Return (x, y) of the center of cell containing provided text 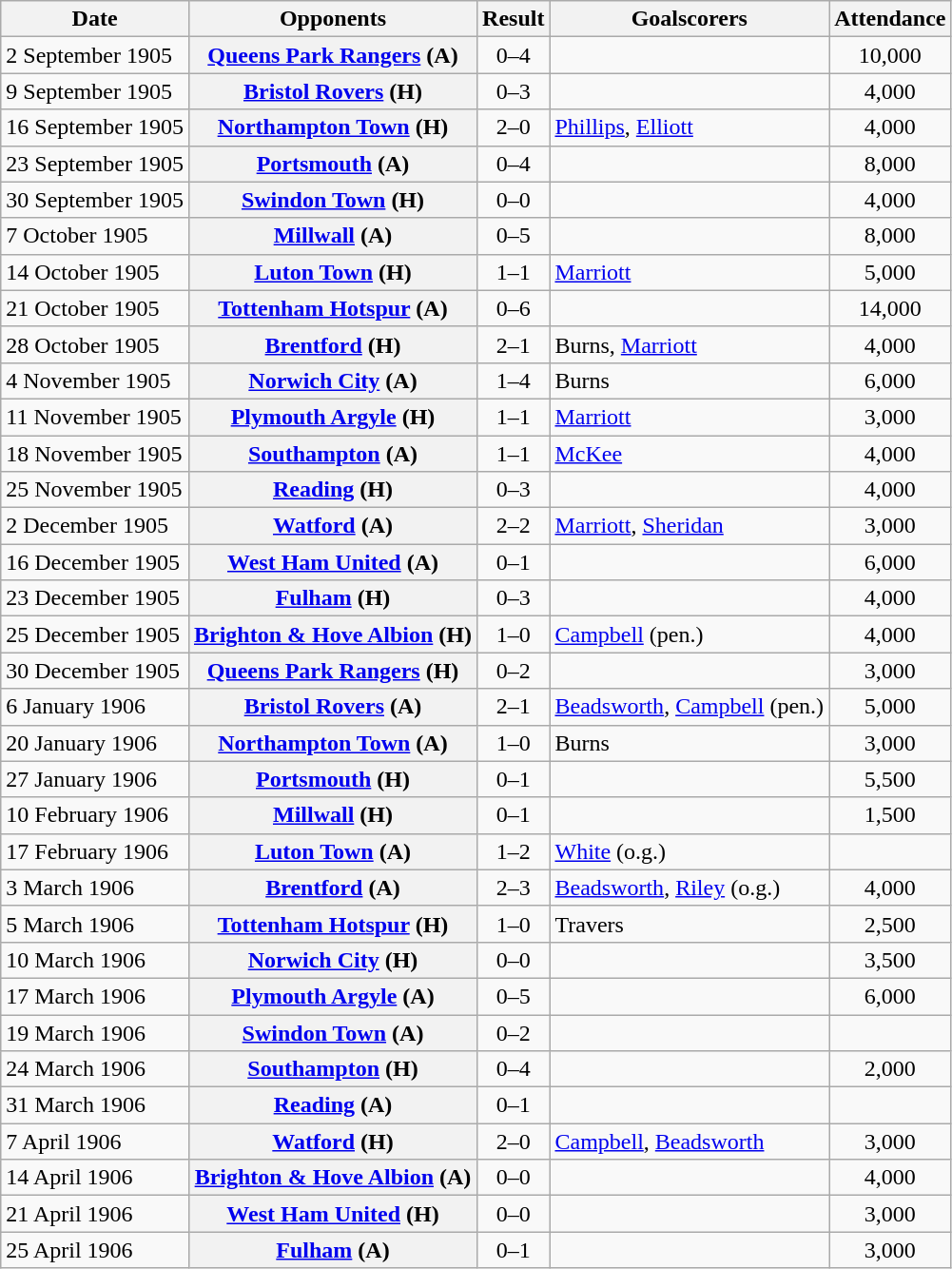
Norwich City (A) (333, 381)
West Ham United (A) (333, 562)
14 October 1905 (95, 272)
18 November 1905 (95, 454)
Marriott, Sheridan (690, 526)
Watford (A) (333, 526)
10 February 1906 (95, 815)
1–2 (514, 851)
27 January 1906 (95, 779)
Fulham (A) (333, 1250)
5 March 1906 (95, 924)
2,000 (890, 1069)
Date (95, 19)
Swindon Town (A) (333, 1032)
Queens Park Rangers (A) (333, 55)
McKee (690, 454)
Goalscorers (690, 19)
17 February 1906 (95, 851)
31 March 1906 (95, 1105)
Campbell (pen.) (690, 634)
20 January 1906 (95, 743)
25 December 1905 (95, 634)
9 September 1905 (95, 91)
Beadsworth, Campbell (pen.) (690, 707)
16 September 1905 (95, 127)
West Ham United (H) (333, 1214)
1–4 (514, 381)
14,000 (890, 308)
Travers (690, 924)
2–2 (514, 526)
Northampton Town (A) (333, 743)
Brighton & Hove Albion (H) (333, 634)
Millwall (H) (333, 815)
30 September 1905 (95, 200)
19 March 1906 (95, 1032)
Tottenham Hotspur (H) (333, 924)
Beadsworth, Riley (o.g.) (690, 888)
Queens Park Rangers (H) (333, 671)
6 January 1906 (95, 707)
Result (514, 19)
Swindon Town (H) (333, 200)
3 March 1906 (95, 888)
7 October 1905 (95, 236)
Northampton Town (H) (333, 127)
Reading (A) (333, 1105)
Luton Town (H) (333, 272)
21 April 1906 (95, 1214)
4 November 1905 (95, 381)
23 December 1905 (95, 598)
Portsmouth (A) (333, 164)
Bristol Rovers (A) (333, 707)
28 October 1905 (95, 344)
3,500 (890, 960)
Southampton (A) (333, 454)
Millwall (A) (333, 236)
10 March 1906 (95, 960)
Tottenham Hotspur (A) (333, 308)
7 April 1906 (95, 1142)
Brighton & Hove Albion (A) (333, 1178)
Portsmouth (H) (333, 779)
Reading (H) (333, 490)
17 March 1906 (95, 996)
25 November 1905 (95, 490)
14 April 1906 (95, 1178)
Bristol Rovers (H) (333, 91)
Campbell, Beadsworth (690, 1142)
2,500 (890, 924)
Brentford (H) (333, 344)
1,500 (890, 815)
Opponents (333, 19)
Luton Town (A) (333, 851)
5,500 (890, 779)
Attendance (890, 19)
30 December 1905 (95, 671)
Plymouth Argyle (H) (333, 417)
2–3 (514, 888)
11 November 1905 (95, 417)
Phillips, Elliott (690, 127)
Watford (H) (333, 1142)
Southampton (H) (333, 1069)
0–6 (514, 308)
Plymouth Argyle (A) (333, 996)
2 December 1905 (95, 526)
Brentford (A) (333, 888)
Norwich City (H) (333, 960)
21 October 1905 (95, 308)
White (o.g.) (690, 851)
16 December 1905 (95, 562)
23 September 1905 (95, 164)
25 April 1906 (95, 1250)
24 March 1906 (95, 1069)
Fulham (H) (333, 598)
10,000 (890, 55)
Burns, Marriott (690, 344)
2 September 1905 (95, 55)
